For the text-containing cell, return its midpoint in [X, Y] coordinate format. 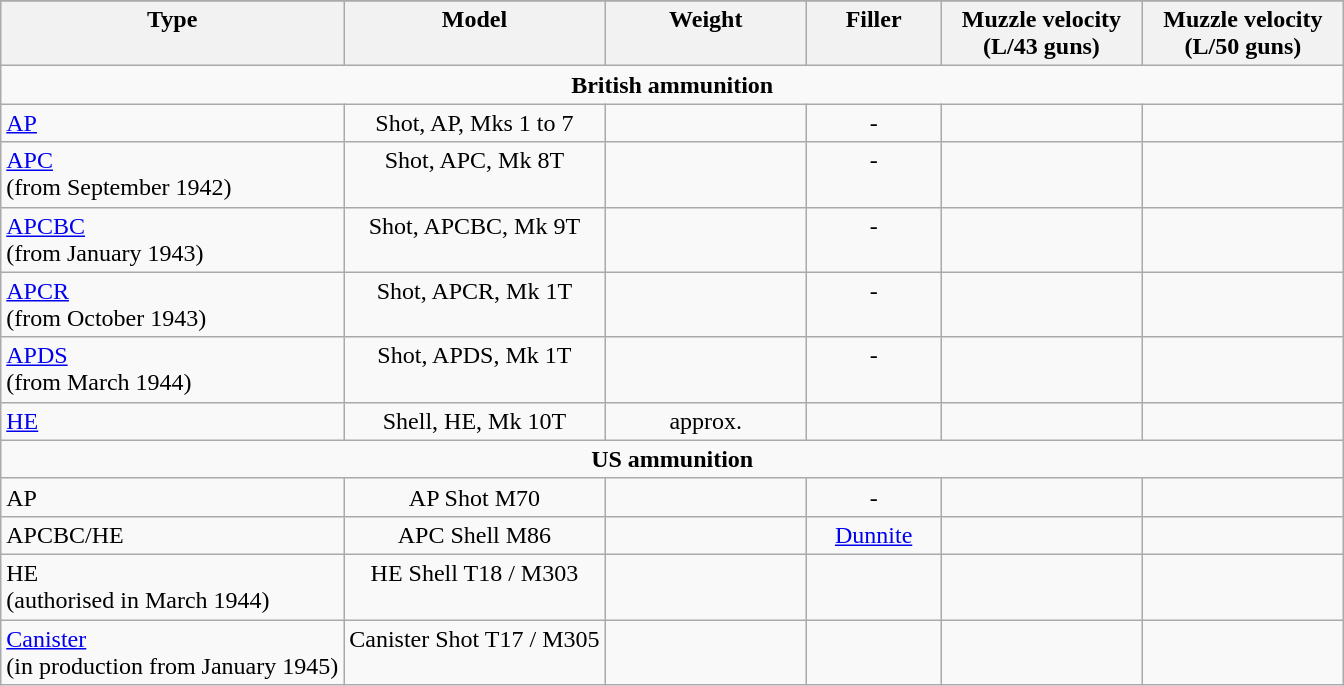
APCR (from October 1943) [172, 304]
APC Shell M86 [474, 535]
Shot, APCR, Mk 1T [474, 304]
Shot, APDS, Mk 1T [474, 370]
Muzzle velocity(L/50 guns) [1242, 34]
Model [474, 34]
Filler [873, 34]
Shell, HE, Mk 10T [474, 421]
Shot, AP, Mks 1 to 7 [474, 123]
APCBC/HE [172, 535]
approx. [706, 421]
HE (authorised in March 1944) [172, 586]
British ammunition [672, 85]
Type [172, 34]
Shot, APC, Mk 8T [474, 174]
HE Shell T18 / M303 [474, 586]
Canister (in production from January 1945) [172, 652]
APC (from September 1942) [172, 174]
Dunnite [873, 535]
AP Shot M70 [474, 497]
APCBC (from January 1943) [172, 240]
US ammunition [672, 459]
Shot, APCBC, Mk 9T [474, 240]
Muzzle velocity(L/43 guns) [1042, 34]
Canister Shot T17 / M305 [474, 652]
APDS (from March 1944) [172, 370]
HE [172, 421]
Weight [706, 34]
